Return the (X, Y) coordinate for the center point of the cell that contains the specified text.  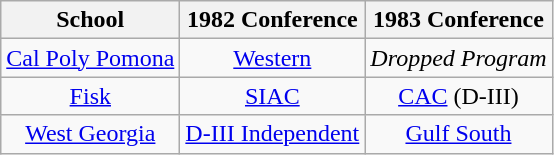
West Georgia (90, 134)
Dropped Program (458, 58)
D-III Independent (272, 134)
SIAC (272, 96)
School (90, 20)
CAC (D-III) (458, 96)
1982 Conference (272, 20)
Western (272, 58)
Gulf South (458, 134)
Fisk (90, 96)
1983 Conference (458, 20)
Cal Poly Pomona (90, 58)
